From the cell containing the given text, extract its center point as [X, Y] coordinate. 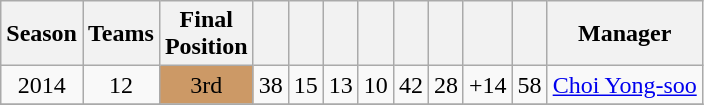
FinalPosition [206, 34]
12 [120, 85]
13 [340, 85]
10 [376, 85]
+14 [488, 85]
Choi Yong-soo [624, 85]
2014 [42, 85]
Teams [120, 34]
3rd [206, 85]
Season [42, 34]
38 [270, 85]
28 [446, 85]
Manager [624, 34]
58 [530, 85]
42 [410, 85]
15 [306, 85]
